For the text-containing cell, return its midpoint in (x, y) coordinate format. 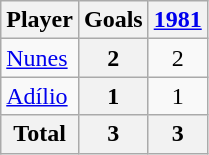
Goals (113, 20)
Adílio (40, 96)
1981 (178, 20)
Player (40, 20)
Total (40, 134)
Nunes (40, 58)
